Capture the cell that displays the provided text and extract its (x, y) central coordinate. 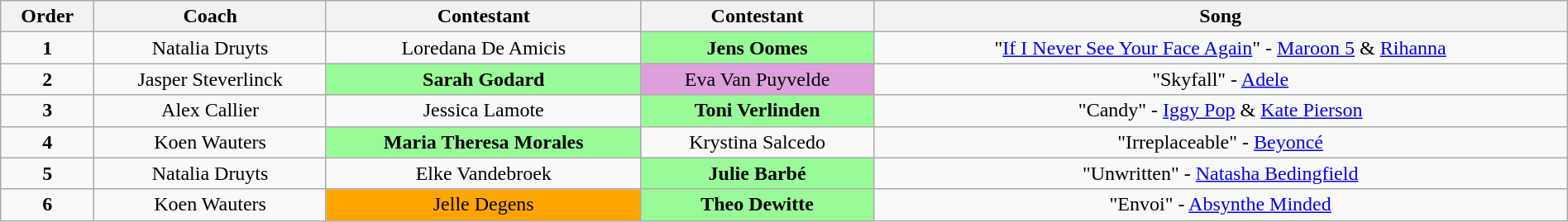
Julie Barbé (758, 173)
Jessica Lamote (483, 111)
4 (48, 142)
"Skyfall" - Adele (1221, 79)
1 (48, 48)
Eva Van Puyvelde (758, 79)
6 (48, 205)
Coach (210, 17)
Jelle Degens (483, 205)
Elke Vandebroek (483, 173)
Song (1221, 17)
"Candy" - Iggy Pop & Kate Pierson (1221, 111)
"Irreplaceable" - Beyoncé (1221, 142)
"If I Never See Your Face Again" - Maroon 5 & Rihanna (1221, 48)
3 (48, 111)
Maria Theresa Morales (483, 142)
Loredana De Amicis (483, 48)
"Envoi" - Absynthe Minded (1221, 205)
Jasper Steverlinck (210, 79)
Jens Oomes (758, 48)
Theo Dewitte (758, 205)
Order (48, 17)
"Unwritten" - Natasha Bedingfield (1221, 173)
Alex Callier (210, 111)
Krystina Salcedo (758, 142)
2 (48, 79)
Sarah Godard (483, 79)
Toni Verlinden (758, 111)
5 (48, 173)
